Identify which cell holds the provided text, then report its (x, y) central coordinate. 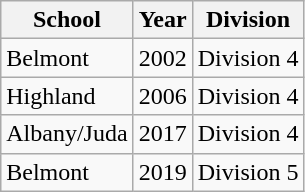
Year (162, 20)
Division (248, 20)
2019 (162, 172)
2002 (162, 58)
2006 (162, 96)
Division 5 (248, 172)
Highland (67, 96)
Albany/Juda (67, 134)
2017 (162, 134)
School (67, 20)
